Provide the [X, Y] coordinate of the cell's center where the given text is located.  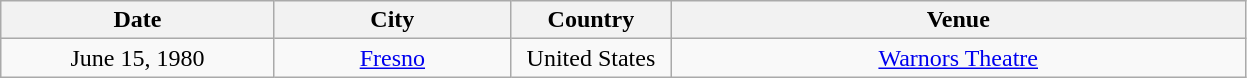
June 15, 1980 [138, 58]
Venue [958, 20]
Fresno [392, 58]
United States [590, 58]
Country [590, 20]
City [392, 20]
Warnors Theatre [958, 58]
Date [138, 20]
